Provide the [X, Y] coordinate of the cell's center where the given text is located.  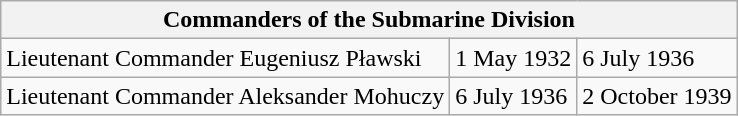
Lieutenant Commander Aleksander Mohuczy [226, 96]
2 October 1939 [657, 96]
1 May 1932 [514, 58]
Commanders of the Submarine Division [369, 20]
Lieutenant Commander Eugeniusz Pławski [226, 58]
